Return the (x, y) coordinate for the center point of the cell that contains the specified text.  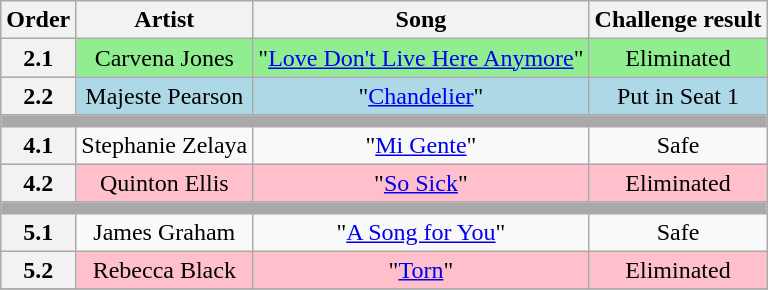
5.2 (38, 270)
Quinton Ellis (164, 183)
Song (421, 20)
4.2 (38, 183)
James Graham (164, 232)
Put in Seat 1 (678, 96)
Challenge result (678, 20)
"Mi Gente" (421, 145)
"So Sick" (421, 183)
Order (38, 20)
"Chandelier" (421, 96)
"Love Don't Live Here Anymore" (421, 58)
4.1 (38, 145)
Majeste Pearson (164, 96)
2.2 (38, 96)
"A Song for You" (421, 232)
Rebecca Black (164, 270)
"Torn" (421, 270)
2.1 (38, 58)
Carvena Jones (164, 58)
Stephanie Zelaya (164, 145)
5.1 (38, 232)
Artist (164, 20)
